Identify which cell holds the provided text, then report its (x, y) central coordinate. 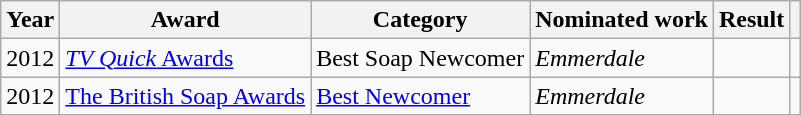
Best Newcomer (420, 96)
Year (30, 20)
Nominated work (622, 20)
Best Soap Newcomer (420, 58)
Result (751, 20)
Category (420, 20)
TV Quick Awards (186, 58)
Award (186, 20)
The British Soap Awards (186, 96)
